From the cell containing the given text, extract its center point as (x, y) coordinate. 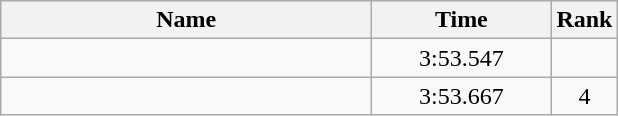
3:53.667 (462, 96)
Time (462, 20)
3:53.547 (462, 58)
Name (186, 20)
4 (584, 96)
Rank (584, 20)
